Pinpoint the cell where the given text exists, returning its [X, Y] midpoint coordinate. 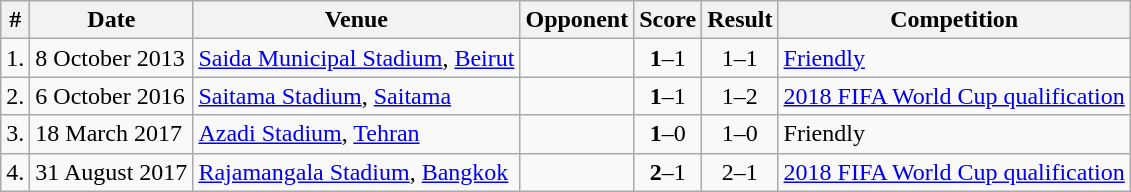
Score [668, 20]
Saitama Stadium, Saitama [356, 96]
2. [16, 96]
Venue [356, 20]
4. [16, 172]
Competition [954, 20]
3. [16, 134]
6 October 2016 [112, 96]
Rajamangala Stadium, Bangkok [356, 172]
8 October 2013 [112, 58]
1. [16, 58]
31 August 2017 [112, 172]
Date [112, 20]
1–2 [740, 96]
18 March 2017 [112, 134]
# [16, 20]
Opponent [577, 20]
Azadi Stadium, Tehran [356, 134]
Result [740, 20]
Saida Municipal Stadium, Beirut [356, 58]
